Provide the (X, Y) coordinate of the cell's center where the given text is located.  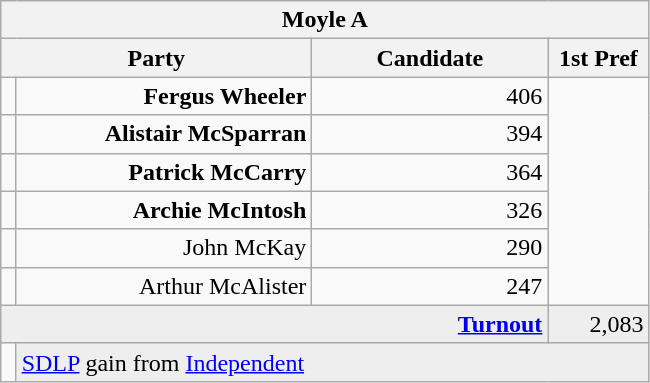
364 (430, 172)
1st Pref (598, 58)
Party (156, 58)
Fergus Wheeler (164, 96)
SDLP gain from Independent (332, 362)
394 (430, 134)
Archie McIntosh (164, 210)
Alistair McSparran (164, 134)
Moyle A (325, 20)
John McKay (164, 248)
2,083 (598, 324)
Candidate (430, 58)
290 (430, 248)
Turnout (274, 324)
247 (430, 286)
326 (430, 210)
Patrick McCarry (164, 172)
406 (430, 96)
Arthur McAlister (164, 286)
